Capture the cell that displays the provided text and extract its (X, Y) central coordinate. 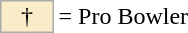
† (27, 16)
